Locate the cell with the specified text and output its [x, y] center coordinate. 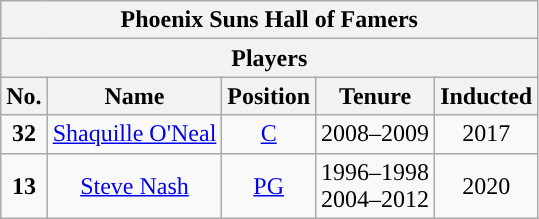
Players [270, 58]
Shaquille O'Neal [134, 134]
1996–19982004–2012 [376, 186]
C [269, 134]
Steve Nash [134, 186]
2017 [486, 134]
Tenure [376, 96]
PG [269, 186]
No. [24, 96]
Name [134, 96]
2020 [486, 186]
Position [269, 96]
Inducted [486, 96]
32 [24, 134]
Phoenix Suns Hall of Famers [270, 20]
13 [24, 186]
2008–2009 [376, 134]
